Determine the (x, y) coordinate at the center of the cell enclosing the given text.  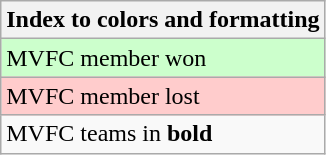
MVFC member lost (163, 96)
Index to colors and formatting (163, 20)
MVFC teams in bold (163, 134)
MVFC member won (163, 58)
